Pinpoint the cell where the given text exists, returning its (x, y) midpoint coordinate. 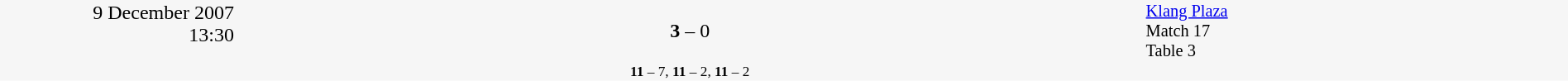
Klang PlazaMatch 17Table 3 (1356, 31)
11 – 7, 11 – 2, 11 – 2 (690, 71)
9 December 200713:30 (117, 40)
3 – 0 (690, 31)
